Return (x, y) of the center of cell containing provided text 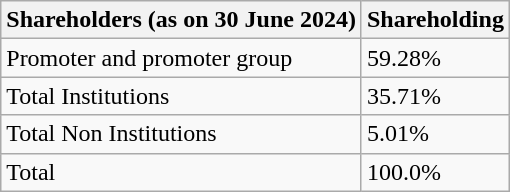
5.01% (435, 134)
59.28% (435, 58)
35.71% (435, 96)
Total (182, 172)
Promoter and promoter group (182, 58)
100.0% (435, 172)
Total Institutions (182, 96)
Total Non Institutions (182, 134)
Shareholders (as on 30 June 2024) (182, 20)
Shareholding (435, 20)
